For the text-containing cell, return its midpoint in [x, y] coordinate format. 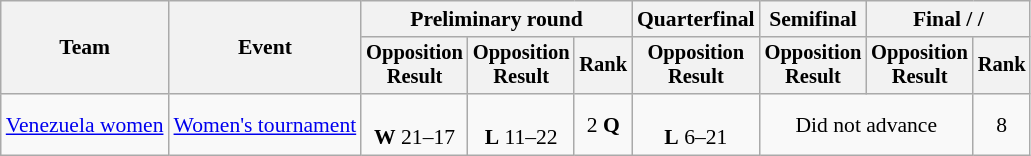
W 21–17 [414, 124]
Women's tournament [266, 124]
Preliminary round [496, 19]
Did not advance [866, 124]
Event [266, 48]
Semifinal [814, 19]
L 6–21 [696, 124]
L 11–22 [522, 124]
Venezuela women [85, 124]
Quarterfinal [696, 19]
8 [1002, 124]
Final / / [948, 19]
2 Q [603, 124]
Team [85, 48]
